Output the [x, y] coordinate of the center of the cell containing the given text.  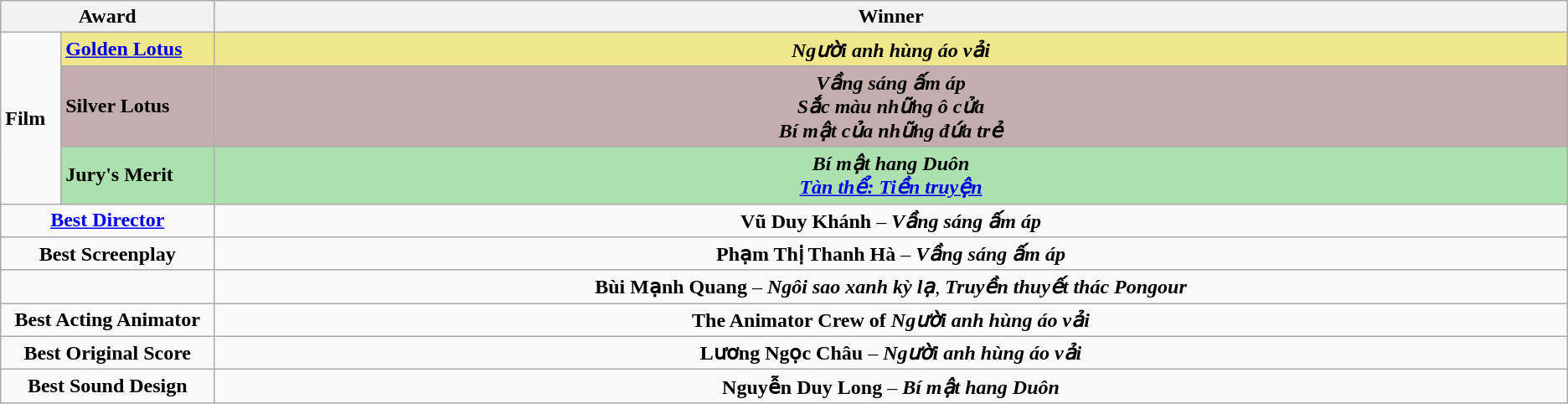
Nguyễn Duy Long – Bí mật hang Duôn [891, 386]
Bí mật hang DuônTàn thể: Tiền truyện [891, 175]
Award [107, 17]
Golden Lotus [137, 49]
Lương Ngọc Châu – Người anh hùng áo vải [891, 353]
Silver Lotus [137, 106]
Best Sound Design [107, 386]
Film [31, 118]
Best Director [107, 220]
Người anh hùng áo vải [891, 49]
Phạm Thị Thanh Hà – Vầng sáng ấm áp [891, 254]
The Animator Crew of Người anh hùng áo vải [891, 320]
Vầng sáng ấm ápSắc màu những ô cửaBí mật của những đứa trẻ [891, 106]
Best Screenplay [107, 254]
Winner [891, 17]
Bùi Mạnh Quang – Ngôi sao xanh kỳ lạ, Truyền thuyết thác Pongour [891, 287]
Best Acting Animator [107, 320]
Vũ Duy Khánh – Vầng sáng ấm áp [891, 220]
Jury's Merit [137, 175]
Best Original Score [107, 353]
